Locate the cell with the specified text and output its (X, Y) center coordinate. 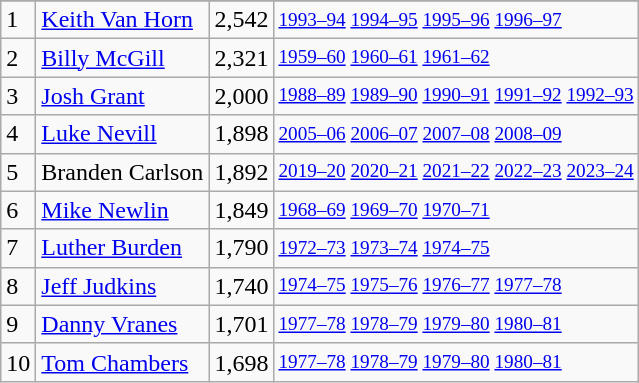
1,849 (242, 210)
7 (18, 248)
Danny Vranes (122, 324)
Keith Van Horn (122, 20)
2,000 (242, 96)
Branden Carlson (122, 172)
1,740 (242, 286)
2019–20 2020–21 2021–22 2022–23 2023–24 (456, 172)
1,698 (242, 362)
Luther Burden (122, 248)
2,542 (242, 20)
9 (18, 324)
Josh Grant (122, 96)
2 (18, 58)
1968–69 1969–70 1970–71 (456, 210)
1 (18, 20)
4 (18, 134)
Tom Chambers (122, 362)
1,892 (242, 172)
1959–60 1960–61 1961–62 (456, 58)
1,790 (242, 248)
Billy McGill (122, 58)
1,701 (242, 324)
6 (18, 210)
Luke Nevill (122, 134)
1974–75 1975–76 1976–77 1977–78 (456, 286)
2,321 (242, 58)
8 (18, 286)
3 (18, 96)
1993–94 1994–95 1995–96 1996–97 (456, 20)
1,898 (242, 134)
1988–89 1989–90 1990–91 1991–92 1992–93 (456, 96)
10 (18, 362)
Mike Newlin (122, 210)
Jeff Judkins (122, 286)
2005–06 2006–07 2007–08 2008–09 (456, 134)
1972–73 1973–74 1974–75 (456, 248)
5 (18, 172)
